Identify which cell holds the provided text, then report its [X, Y] central coordinate. 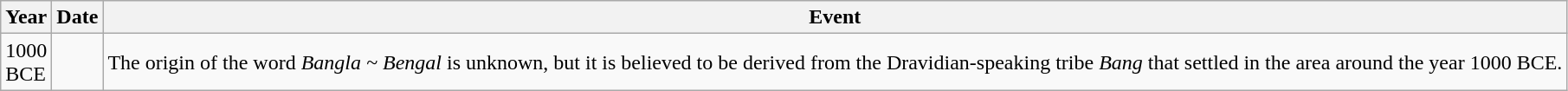
Event [835, 17]
Year [26, 17]
Date [78, 17]
1000BCE [26, 62]
